Output the (X, Y) coordinate of the center of the cell containing the given text.  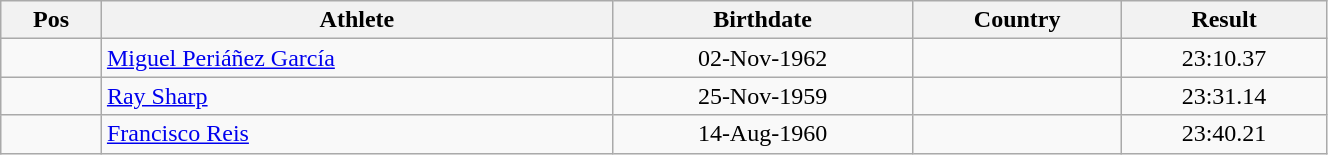
Athlete (356, 20)
23:31.14 (1224, 96)
Birthdate (762, 20)
14-Aug-1960 (762, 134)
Pos (52, 20)
23:10.37 (1224, 58)
Ray Sharp (356, 96)
Country (1018, 20)
02-Nov-1962 (762, 58)
Francisco Reis (356, 134)
23:40.21 (1224, 134)
Result (1224, 20)
25-Nov-1959 (762, 96)
Miguel Periáñez García (356, 58)
